Output the [X, Y] coordinate of the center of the cell containing the given text.  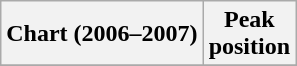
Peakposition [249, 34]
Chart (2006–2007) [102, 34]
